Search for the cell housing the specified text and yield its (x, y) center coordinate. 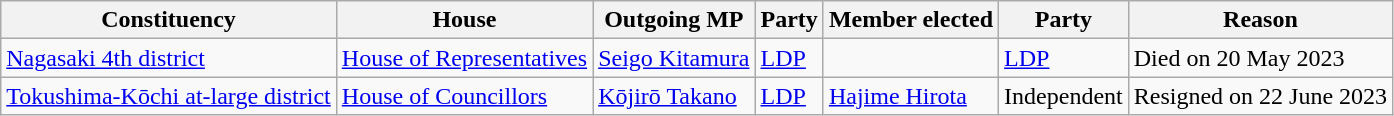
House of Representatives (464, 58)
Constituency (169, 20)
Reason (1260, 20)
Hajime Hirota (910, 96)
House of Councillors (464, 96)
Resigned on 22 June 2023 (1260, 96)
Tokushima-Kōchi at-large district (169, 96)
Independent (1064, 96)
House (464, 20)
Kōjirō Takano (674, 96)
Nagasaki 4th district (169, 58)
Member elected (910, 20)
Outgoing MP (674, 20)
Seigo Kitamura (674, 58)
Died on 20 May 2023 (1260, 58)
